Detect which cell encompasses the target text, then output its (x, y) center coordinate. 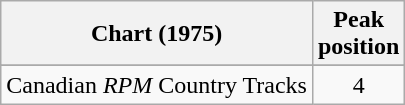
Peakposition (358, 34)
Canadian RPM Country Tracks (157, 85)
4 (358, 85)
Chart (1975) (157, 34)
